Identify which cell holds the provided text, then report its (x, y) central coordinate. 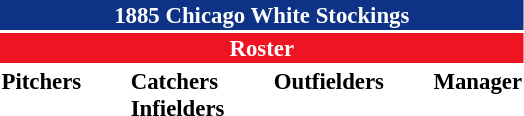
1885 Chicago White Stockings (262, 15)
Roster (262, 48)
